Search for the cell housing the specified text and yield its (x, y) center coordinate. 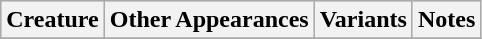
Variants (363, 20)
Notes (446, 20)
Other Appearances (209, 20)
Creature (52, 20)
